Capture the cell that displays the provided text and extract its [X, Y] central coordinate. 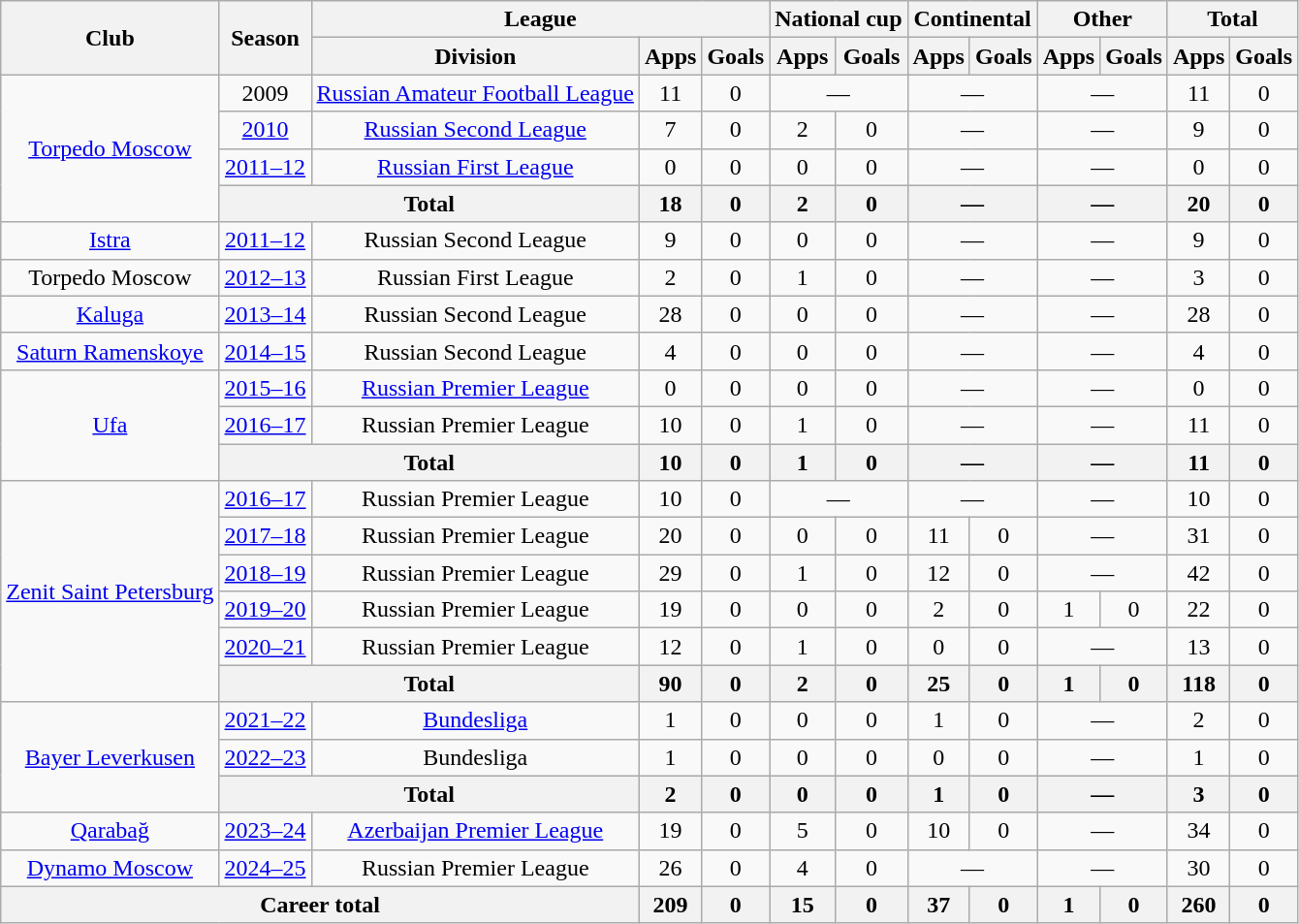
18 [670, 204]
29 [670, 573]
2009 [266, 93]
2017–18 [266, 536]
Division [475, 56]
Russian Amateur Football League [475, 93]
15 [803, 905]
90 [670, 684]
118 [1198, 684]
42 [1198, 573]
Azerbaijan Premier League [475, 831]
Season [266, 38]
Istra [111, 240]
2012–13 [266, 277]
2014–15 [266, 351]
Continental [972, 19]
Ufa [111, 425]
5 [803, 831]
Qarabağ [111, 831]
2021–22 [266, 720]
Zenit Saint Petersburg [111, 591]
209 [670, 905]
Club [111, 38]
League [541, 19]
Career total [320, 905]
260 [1198, 905]
2015–16 [266, 388]
2013–14 [266, 314]
31 [1198, 536]
37 [938, 905]
Other [1102, 19]
25 [938, 684]
30 [1198, 868]
2018–19 [266, 573]
National cup [839, 19]
Kaluga [111, 314]
2023–24 [266, 831]
2010 [266, 130]
13 [1198, 647]
Saturn Ramenskoye [111, 351]
34 [1198, 831]
2022–23 [266, 757]
2020–21 [266, 647]
2024–25 [266, 868]
Bayer Leverkusen [111, 757]
Dynamo Moscow [111, 868]
26 [670, 868]
22 [1198, 610]
7 [670, 130]
2019–20 [266, 610]
